Find where the given text appears and provide that cell's center as (X, Y) coordinate. 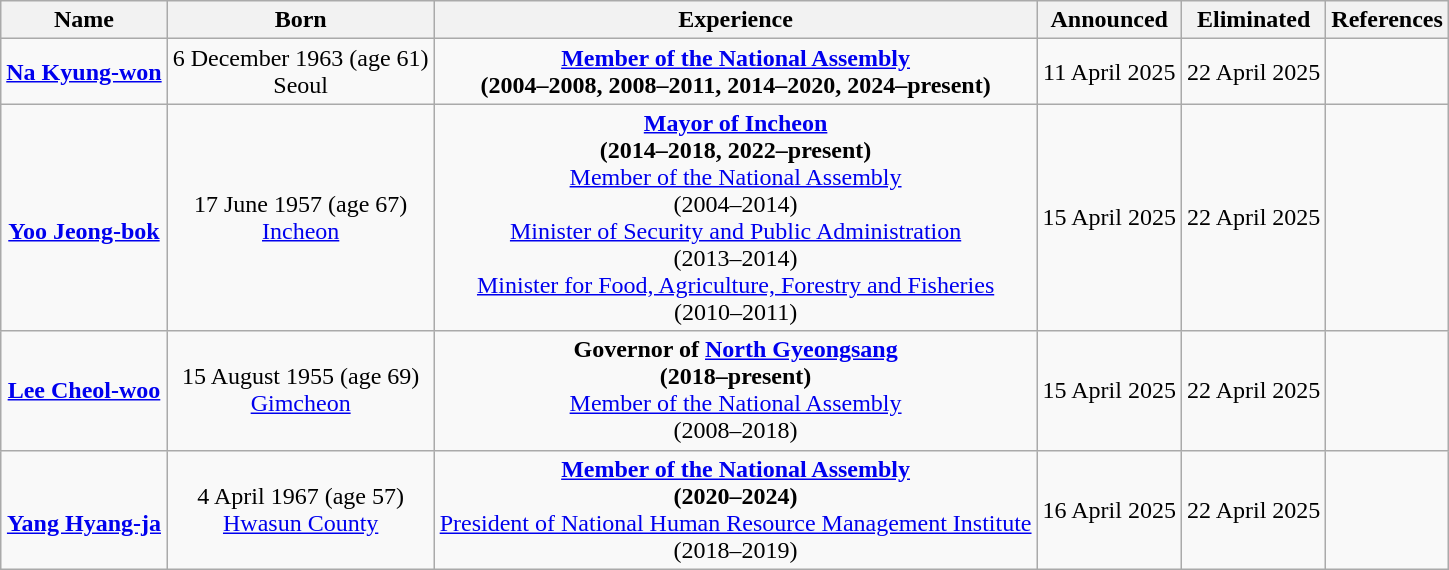
Member of the National Assembly (2020–2024)President of National Human Resource Management Institute (2018–2019) (736, 510)
References (1388, 20)
Yang Hyang-ja (84, 510)
Eliminated (1253, 20)
Born (300, 20)
17 June 1957 (age 67)Incheon (300, 218)
11 April 2025 (1109, 72)
Governor of North Gyeongsang (2018–present)Member of the National Assembly (2008–2018) (736, 390)
16 April 2025 (1109, 510)
Experience (736, 20)
Lee Cheol-woo (84, 390)
Name (84, 20)
4 April 1967 (age 57)Hwasun County (300, 510)
Member of the National Assembly (2004–2008, 2008–2011, 2014–2020, 2024–present) (736, 72)
Na Kyung-won (84, 72)
Yoo Jeong-bok (84, 218)
Announced (1109, 20)
15 August 1955 (age 69)Gimcheon (300, 390)
6 December 1963 (age 61)Seoul (300, 72)
